For the text-containing cell, return its midpoint in [x, y] coordinate format. 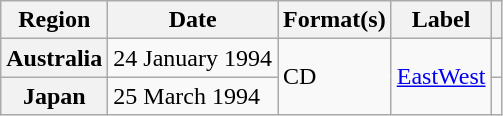
EastWest [441, 77]
24 January 1994 [193, 58]
Japan [54, 96]
Date [193, 20]
Format(s) [335, 20]
Australia [54, 58]
25 March 1994 [193, 96]
CD [335, 77]
Region [54, 20]
Label [441, 20]
